Detect which cell encompasses the target text, then output its (X, Y) center coordinate. 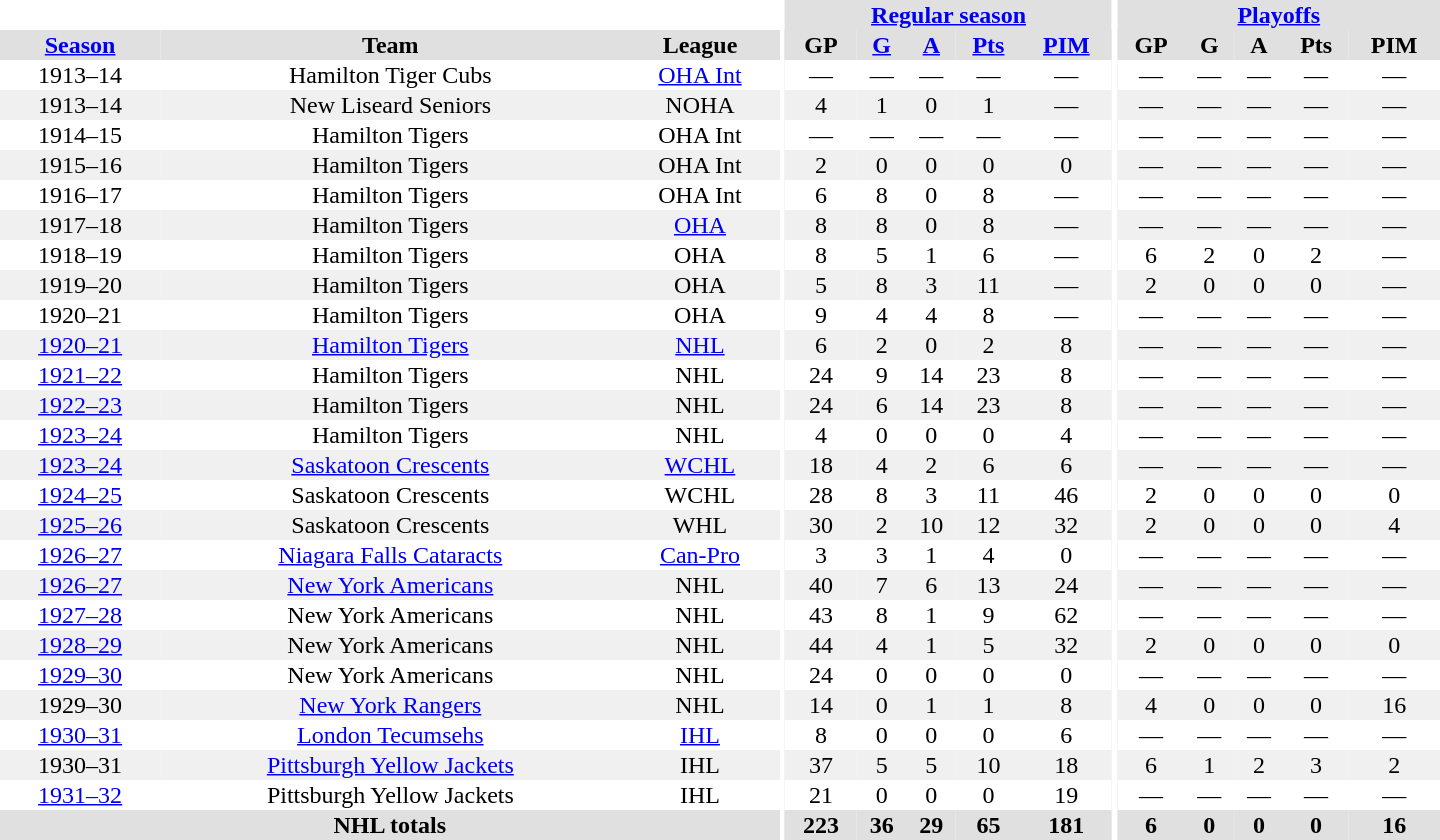
1931–32 (80, 795)
1916–17 (80, 195)
NOHA (700, 105)
43 (821, 615)
League (700, 45)
1918–19 (80, 255)
30 (821, 525)
WHL (700, 525)
Can-Pro (700, 555)
181 (1066, 825)
1925–26 (80, 525)
1928–29 (80, 645)
NHL totals (390, 825)
21 (821, 795)
223 (821, 825)
London Tecumsehs (390, 735)
Playoffs (1279, 15)
65 (988, 825)
29 (931, 825)
Season (80, 45)
40 (821, 585)
36 (882, 825)
7 (882, 585)
Niagara Falls Cataracts (390, 555)
New York Rangers (390, 705)
Hamilton Tiger Cubs (390, 75)
Team (390, 45)
46 (1066, 495)
37 (821, 765)
62 (1066, 615)
1914–15 (80, 135)
1917–18 (80, 225)
44 (821, 645)
1915–16 (80, 165)
1927–28 (80, 615)
12 (988, 525)
1919–20 (80, 285)
1922–23 (80, 405)
19 (1066, 795)
Regular season (948, 15)
New Liseard Seniors (390, 105)
1921–22 (80, 375)
13 (988, 585)
28 (821, 495)
1924–25 (80, 495)
